Capture the cell that displays the provided text and extract its [X, Y] central coordinate. 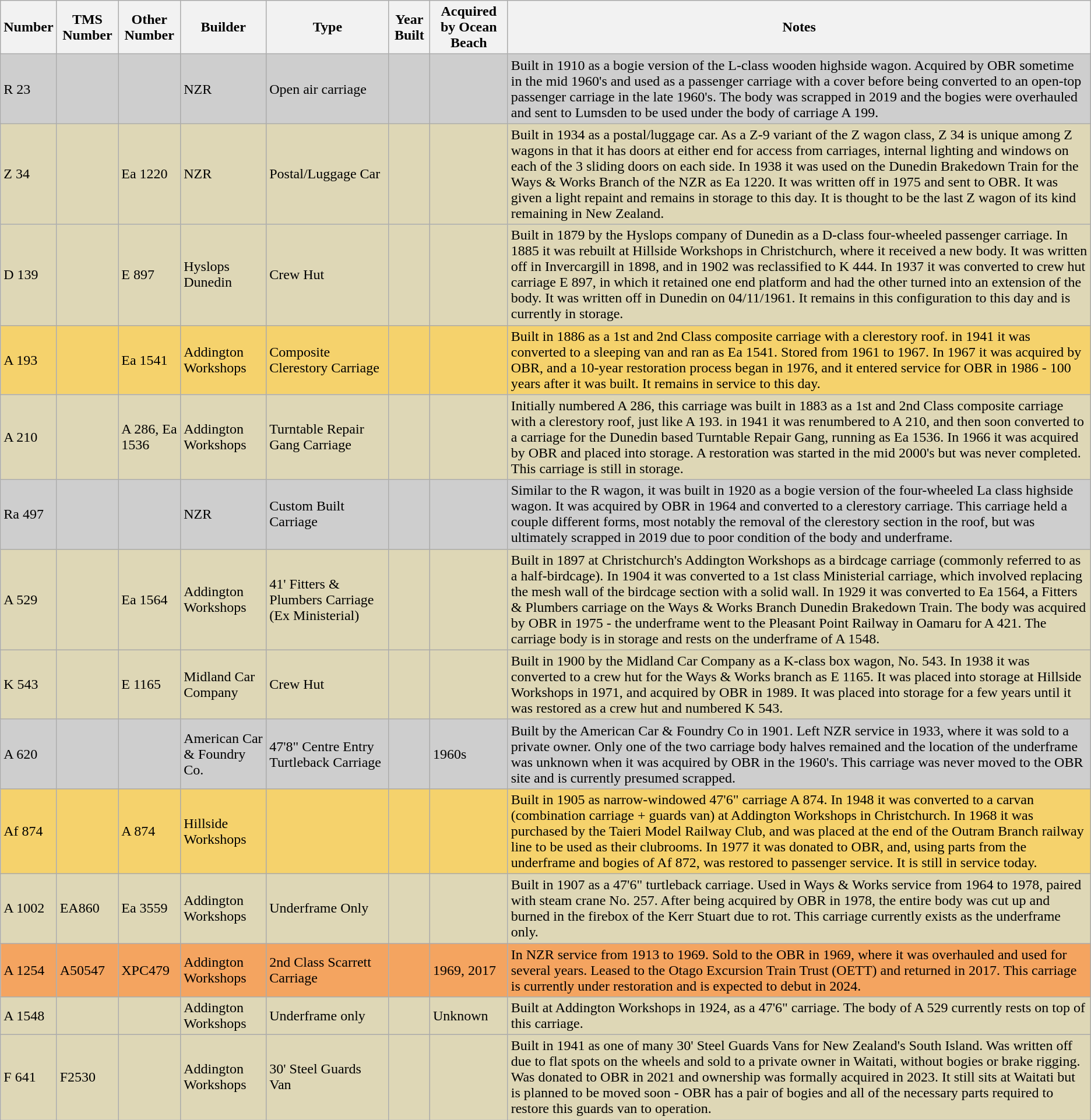
Ra 497 [29, 514]
Acquired by Ocean Beach [469, 27]
Underframe Only [328, 908]
F 641 [29, 1077]
47'8" Centre Entry Turtleback Carriage [328, 754]
Composite Clerestory Carriage [328, 360]
D 139 [29, 275]
41' Fitters & Plumbers Carriage (Ex Ministerial) [328, 599]
Year Built [409, 27]
Hillside Workshops [224, 831]
Custom Built Carriage [328, 514]
Builder [224, 27]
A 1548 [29, 1016]
EA860 [87, 908]
Open air carriage [328, 89]
A 1002 [29, 908]
XPC479 [149, 970]
Af 874 [29, 831]
Turntable Repair Gang Carriage [328, 437]
A 193 [29, 360]
1969, 2017 [469, 970]
Other Number [149, 27]
Ea 1541 [149, 360]
A 1254 [29, 970]
A 286, Ea 1536 [149, 437]
Number [29, 27]
Ea 1564 [149, 599]
K 543 [29, 684]
Underframe only [328, 1016]
Type [328, 27]
A 874 [149, 831]
E 897 [149, 275]
Postal/Luggage Car [328, 174]
Built at Addington Workshops in 1924, as a 47'6" carriage. The body of A 529 currently rests on top of this carriage. [799, 1016]
F2530 [87, 1077]
E 1165 [149, 684]
Ea 1220 [149, 174]
1960s [469, 754]
R 23 [29, 89]
Hyslops Dunedin [224, 275]
Ea 3559 [149, 908]
TMS Number [87, 27]
A 529 [29, 599]
A50547 [87, 970]
A 210 [29, 437]
A 620 [29, 754]
Midland Car Company [224, 684]
Unknown [469, 1016]
Notes [799, 27]
Z 34 [29, 174]
American Car & Foundry Co. [224, 754]
2nd Class Scarrett Carriage [328, 970]
30' Steel Guards Van [328, 1077]
